Return the [x, y] coordinate for the center point of the cell that contains the specified text.  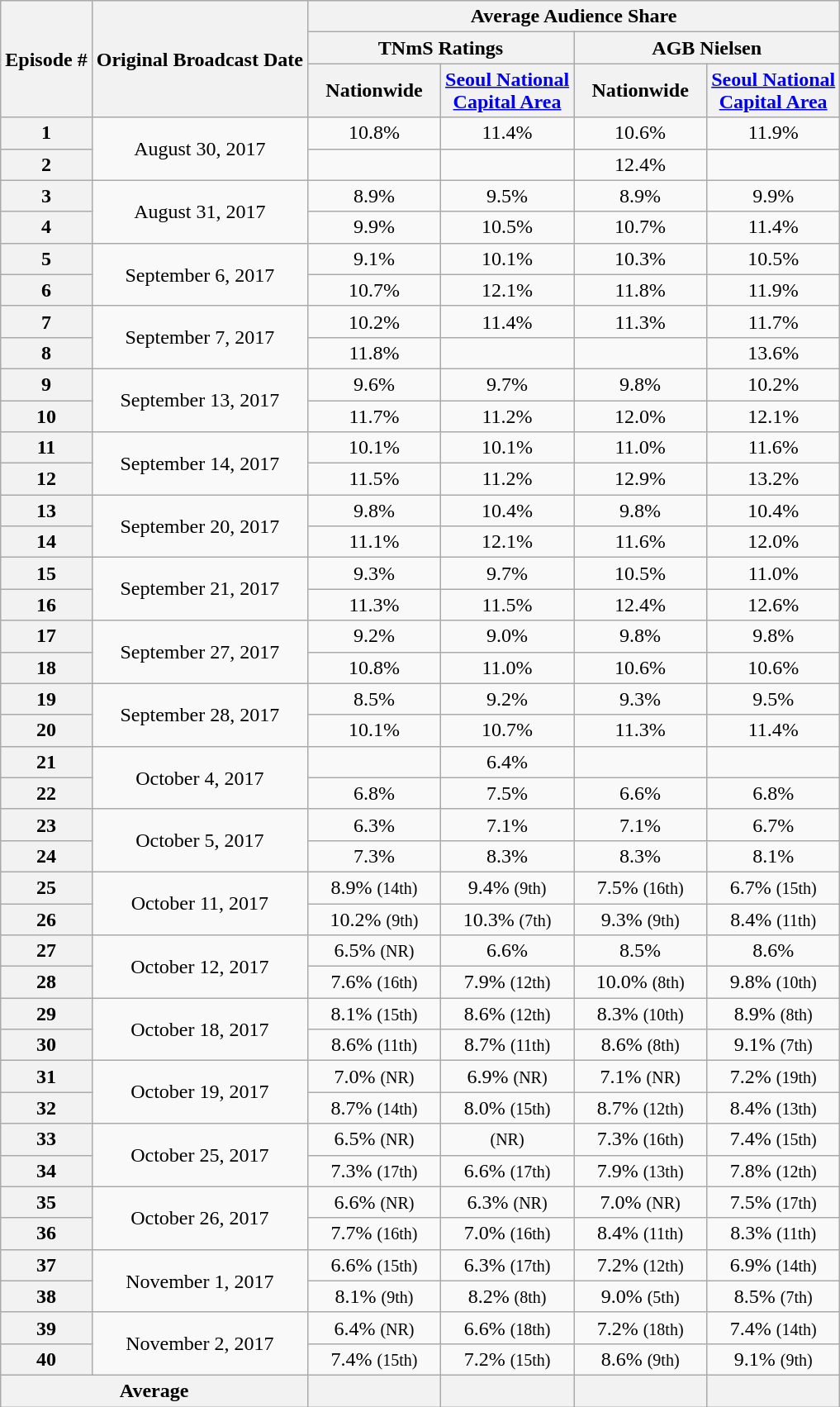
(NR) [507, 1139]
8 [46, 353]
8.6% (9th) [641, 1359]
7.8% (12th) [773, 1171]
26 [46, 920]
11.1% [373, 542]
August 31, 2017 [200, 212]
October 12, 2017 [200, 967]
17 [46, 636]
8.1% (15th) [373, 1014]
3 [46, 196]
33 [46, 1139]
7 [46, 321]
October 4, 2017 [200, 777]
8.3% (11th) [773, 1234]
6.4% [507, 762]
7.0% (16th) [507, 1234]
7.3% (16th) [641, 1139]
9.4% (9th) [507, 887]
8.7% (14th) [373, 1108]
13 [46, 511]
8.9% (8th) [773, 1014]
15 [46, 573]
7.2% (15th) [507, 1359]
October 18, 2017 [200, 1029]
10.3% [641, 259]
6.3% (NR) [507, 1202]
7.5% (16th) [641, 887]
25 [46, 887]
7.9% (13th) [641, 1171]
7.2% (19th) [773, 1077]
October 5, 2017 [200, 840]
9.0% [507, 636]
7.5% [507, 793]
35 [46, 1202]
10.2% (9th) [373, 920]
7.1% (NR) [641, 1077]
September 13, 2017 [200, 400]
21 [46, 762]
7.5% (17th) [773, 1202]
37 [46, 1265]
19 [46, 699]
10.3% (7th) [507, 920]
September 6, 2017 [200, 274]
6 [46, 290]
October 11, 2017 [200, 903]
6.6% (18th) [507, 1328]
34 [46, 1171]
9.8% (10th) [773, 982]
September 28, 2017 [200, 715]
36 [46, 1234]
7.4% (14th) [773, 1328]
32 [46, 1108]
8.3% (10th) [641, 1014]
6.4% (NR) [373, 1328]
6.3% (17th) [507, 1265]
TNmS Ratings [440, 48]
8.2% (8th) [507, 1296]
11 [46, 448]
August 30, 2017 [200, 149]
6.3% [373, 825]
31 [46, 1077]
9.1% [373, 259]
November 2, 2017 [200, 1343]
39 [46, 1328]
7.2% (18th) [641, 1328]
7.2% (12th) [641, 1265]
8.6% (11th) [373, 1045]
Average Audience Share [573, 17]
12.9% [641, 479]
8.9% (14th) [373, 887]
October 26, 2017 [200, 1218]
September 20, 2017 [200, 526]
8.6% (8th) [641, 1045]
8.6% [773, 951]
September 27, 2017 [200, 652]
Episode # [46, 59]
7.3% [373, 856]
9.6% [373, 384]
24 [46, 856]
6.7% (15th) [773, 887]
8.5% (7th) [773, 1296]
20 [46, 730]
27 [46, 951]
September 21, 2017 [200, 589]
2 [46, 164]
10 [46, 416]
4 [46, 227]
1 [46, 133]
7.9% (12th) [507, 982]
8.6% (12th) [507, 1014]
7.3% (17th) [373, 1171]
18 [46, 668]
6.6% (15th) [373, 1265]
October 25, 2017 [200, 1155]
8.4% (13th) [773, 1108]
6.9% (NR) [507, 1077]
September 14, 2017 [200, 463]
Original Broadcast Date [200, 59]
38 [46, 1296]
8.1% (9th) [373, 1296]
29 [46, 1014]
9.0% (5th) [641, 1296]
8.7% (11th) [507, 1045]
September 7, 2017 [200, 337]
6.7% [773, 825]
14 [46, 542]
40 [46, 1359]
9 [46, 384]
23 [46, 825]
12.6% [773, 605]
12 [46, 479]
7.6% (16th) [373, 982]
30 [46, 1045]
28 [46, 982]
5 [46, 259]
Average [154, 1390]
9.1% (7th) [773, 1045]
13.2% [773, 479]
November 1, 2017 [200, 1281]
16 [46, 605]
6.6% (17th) [507, 1171]
6.6% (NR) [373, 1202]
6.9% (14th) [773, 1265]
AGB Nielsen [707, 48]
8.7% (12th) [641, 1108]
10.0% (8th) [641, 982]
9.3% (9th) [641, 920]
7.7% (16th) [373, 1234]
October 19, 2017 [200, 1092]
22 [46, 793]
9.1% (9th) [773, 1359]
13.6% [773, 353]
8.0% (15th) [507, 1108]
8.1% [773, 856]
